Pinpoint the cell where the given text exists, returning its (x, y) midpoint coordinate. 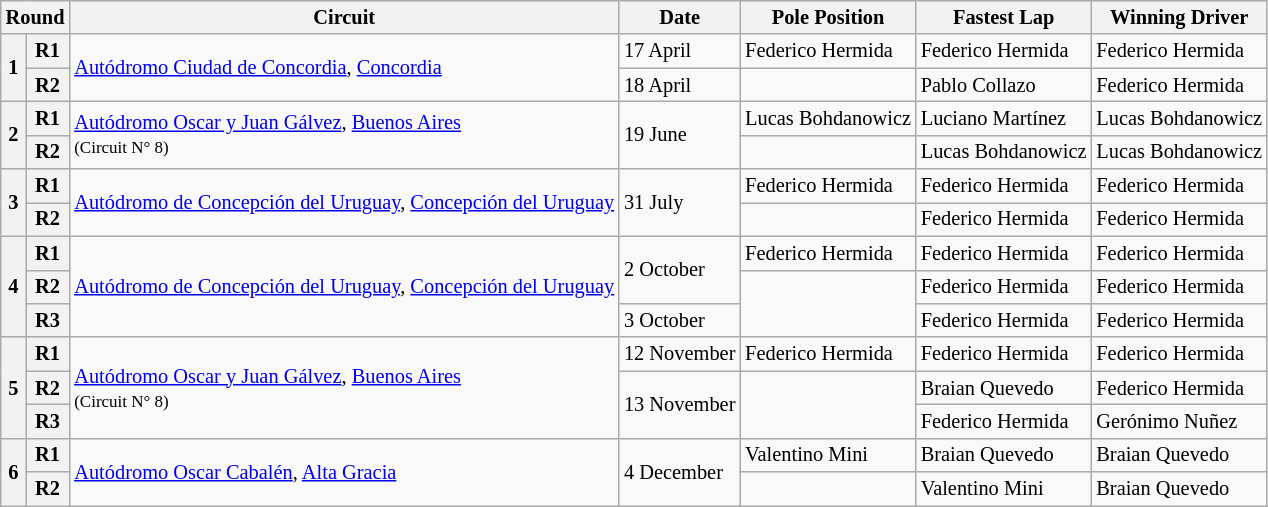
12 November (680, 354)
19 June (680, 134)
Fastest Lap (1004, 17)
Autódromo Oscar Cabalén, Alta Gracia (344, 472)
Round (36, 17)
Autódromo Ciudad de Concordia, Concordia (344, 68)
4 (14, 286)
Luciano Martínez (1004, 118)
4 December (680, 472)
5 (14, 388)
17 April (680, 51)
1 (14, 68)
13 November (680, 404)
2 October (680, 270)
18 April (680, 85)
3 (14, 202)
Gerónimo Nuñez (1179, 421)
31 July (680, 202)
6 (14, 472)
3 October (680, 320)
Date (680, 17)
2 (14, 134)
Winning Driver (1179, 17)
Circuit (344, 17)
Pole Position (828, 17)
Pablo Collazo (1004, 85)
